Output the (x, y) coordinate of the center of the cell containing the given text.  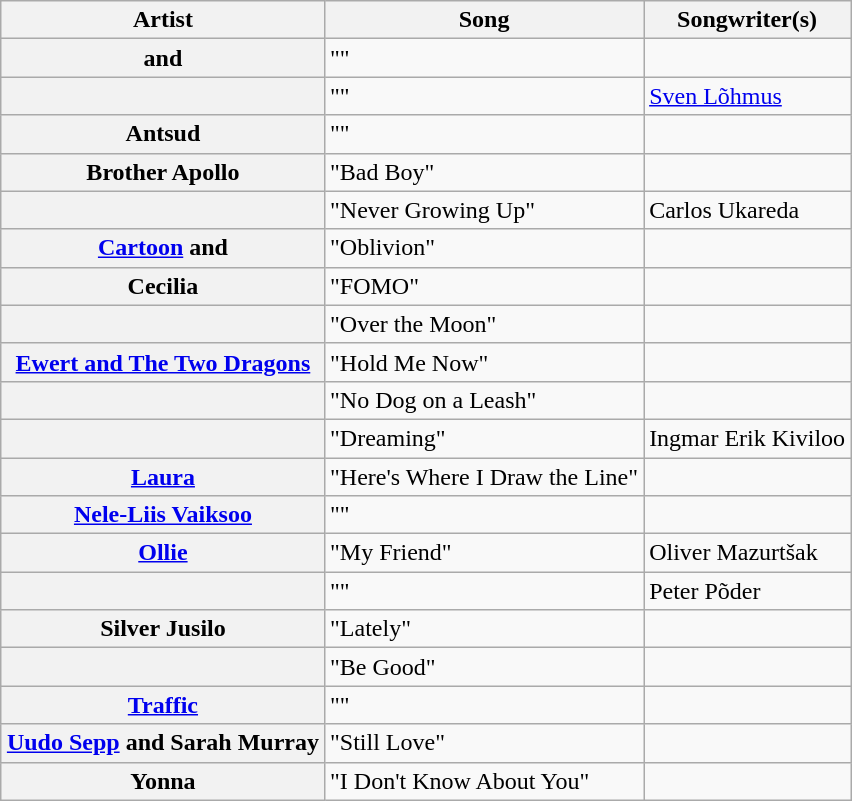
Ollie (162, 553)
Cecilia (162, 286)
"Here's Where I Draw the Line" (484, 477)
Cartoon and (162, 248)
Yonna (162, 781)
"My Friend" (484, 553)
"FOMO" (484, 286)
Oliver Mazurtšak (748, 553)
Silver Jusilo (162, 629)
Uudo Sepp and Sarah Murray (162, 743)
Sven Lõhmus (748, 96)
Carlos Ukareda (748, 210)
"Lately" (484, 629)
Brother Apollo (162, 172)
"I Don't Know About You" (484, 781)
"No Dog on a Leash" (484, 400)
Ewert and The Two Dragons (162, 362)
Song (484, 20)
Laura (162, 477)
"Still Love" (484, 743)
"Never Growing Up" (484, 210)
"Be Good" (484, 667)
Antsud (162, 134)
Peter Põder (748, 591)
and (162, 58)
"Hold Me Now" (484, 362)
"Dreaming" (484, 438)
Songwriter(s) (748, 20)
"Bad Boy" (484, 172)
"Over the Moon" (484, 324)
Traffic (162, 705)
"Oblivion" (484, 248)
Nele-Liis Vaiksoo (162, 515)
Artist (162, 20)
Ingmar Erik Kiviloo (748, 438)
